Determine the [x, y] coordinate at the center of the cell enclosing the given text.  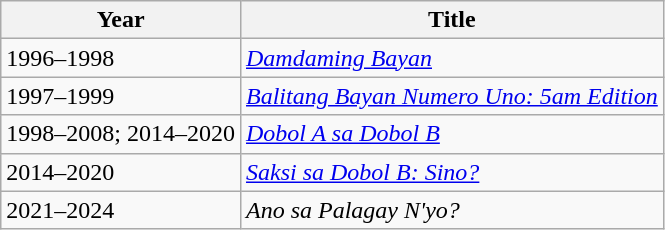
1996–1998 [121, 58]
Saksi sa Dobol B: Sino? [452, 172]
2014–2020 [121, 172]
1998–2008; 2014–2020 [121, 134]
Dobol A sa Dobol B [452, 134]
Title [452, 20]
Balitang Bayan Numero Uno: 5am Edition [452, 96]
Damdaming Bayan [452, 58]
1997–1999 [121, 96]
Ano sa Palagay N'yo? [452, 210]
2021–2024 [121, 210]
Year [121, 20]
